Determine the (X, Y) coordinate at the center of the cell enclosing the given text.  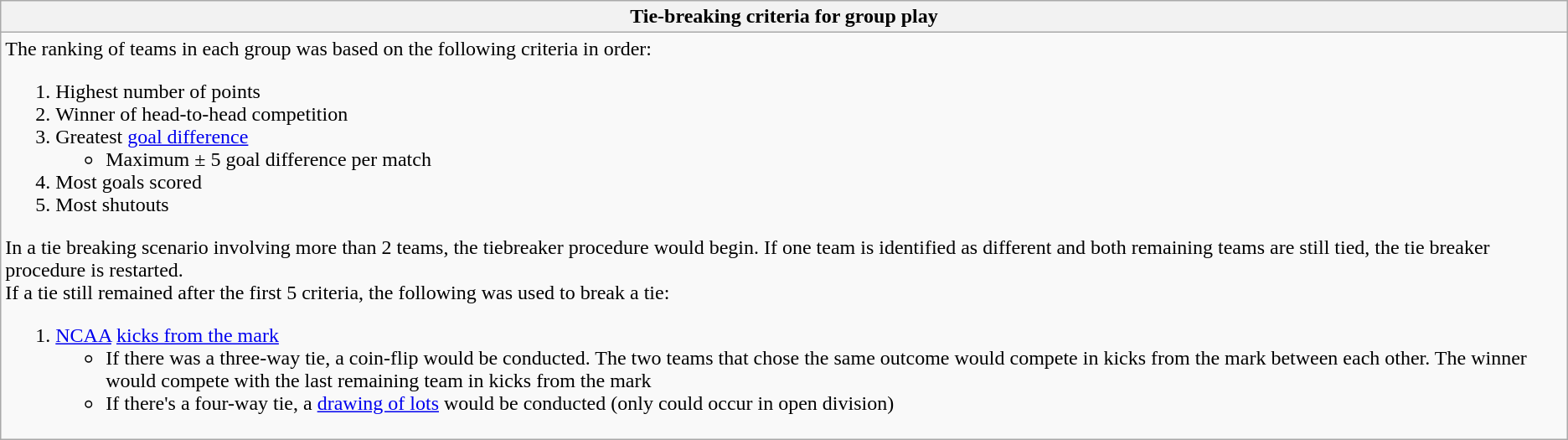
Tie-breaking criteria for group play (784, 17)
